Find where the given text appears and provide that cell's center as (x, y) coordinate. 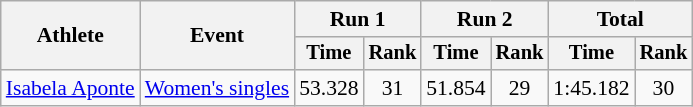
Total (620, 19)
Women's singles (217, 88)
31 (393, 88)
1:45.182 (591, 88)
53.328 (328, 88)
Run 1 (358, 19)
Event (217, 36)
Run 2 (484, 19)
51.854 (456, 88)
30 (664, 88)
Athlete (70, 36)
Isabela Aponte (70, 88)
29 (520, 88)
